Provide the [x, y] coordinate of the cell's center where the given text is located.  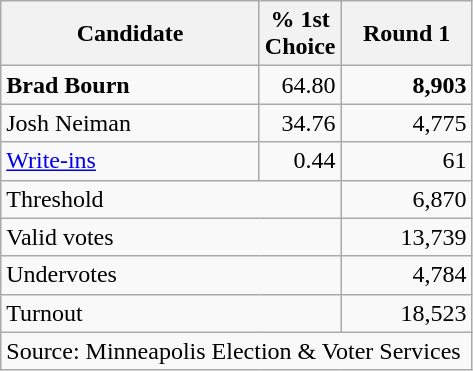
0.44 [300, 161]
Write-ins [130, 161]
6,870 [406, 199]
Threshold [171, 199]
Brad Bourn [130, 85]
Source: Minneapolis Election & Voter Services [236, 351]
13,739 [406, 237]
18,523 [406, 313]
Undervotes [171, 275]
34.76 [300, 123]
61 [406, 161]
4,784 [406, 275]
8,903 [406, 85]
Candidate [130, 34]
64.80 [300, 85]
Valid votes [171, 237]
Josh Neiman [130, 123]
% 1stChoice [300, 34]
Round 1 [406, 34]
Turnout [171, 313]
4,775 [406, 123]
